Determine the [X, Y] coordinate at the center of the cell enclosing the given text.  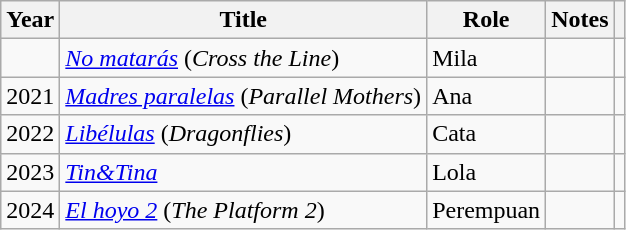
El hoyo 2 (The Platform 2) [244, 210]
Madres paralelas (Parallel Mothers) [244, 96]
Mila [486, 58]
No matarás (Cross the Line) [244, 58]
Perempuan [486, 210]
2024 [30, 210]
2021 [30, 96]
Title [244, 20]
Cata [486, 134]
Libélulas (Dragonflies) [244, 134]
Lola [486, 172]
2023 [30, 172]
Ana [486, 96]
Tin&Tina [244, 172]
Notes [580, 20]
2022 [30, 134]
Role [486, 20]
Year [30, 20]
